Output the (X, Y) coordinate of the center of the cell containing the given text.  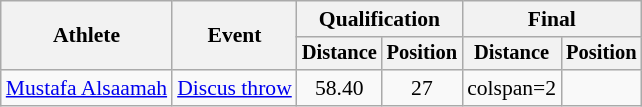
colspan=2 (512, 88)
Athlete (86, 36)
27 (422, 88)
Event (234, 36)
58.40 (340, 88)
Final (552, 19)
Discus throw (234, 88)
Qualification (380, 19)
Mustafa Alsaamah (86, 88)
